Scan for the cell matching the given text and deliver its [x, y] coordinate at center. 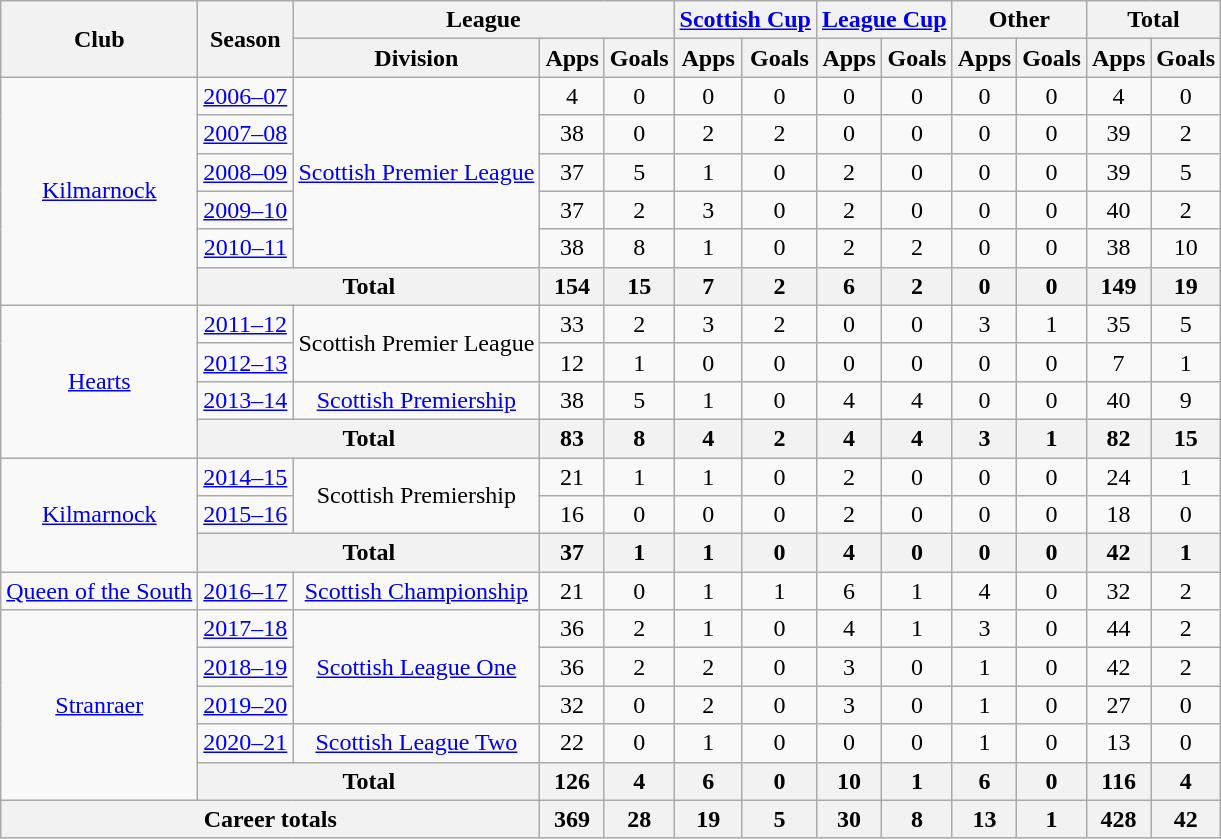
League Cup [884, 20]
9 [1186, 400]
16 [572, 515]
2013–14 [246, 400]
Other [1019, 20]
2017–18 [246, 629]
Career totals [270, 819]
126 [572, 781]
116 [1118, 781]
27 [1118, 705]
28 [639, 819]
Hearts [100, 381]
2010–11 [246, 248]
2007–08 [246, 134]
2018–19 [246, 667]
Scottish League One [416, 667]
428 [1118, 819]
2008–09 [246, 172]
2020–21 [246, 743]
2006–07 [246, 96]
154 [572, 286]
44 [1118, 629]
Club [100, 39]
35 [1118, 324]
League [484, 20]
12 [572, 362]
Division [416, 58]
149 [1118, 286]
2019–20 [246, 705]
2012–13 [246, 362]
2009–10 [246, 210]
Queen of the South [100, 591]
2015–16 [246, 515]
Scottish Cup [745, 20]
2016–17 [246, 591]
30 [848, 819]
18 [1118, 515]
Stranraer [100, 705]
369 [572, 819]
Scottish Championship [416, 591]
33 [572, 324]
22 [572, 743]
82 [1118, 438]
83 [572, 438]
Season [246, 39]
24 [1118, 477]
Scottish League Two [416, 743]
2011–12 [246, 324]
2014–15 [246, 477]
